Find where the given text appears and provide that cell's center as (x, y) coordinate. 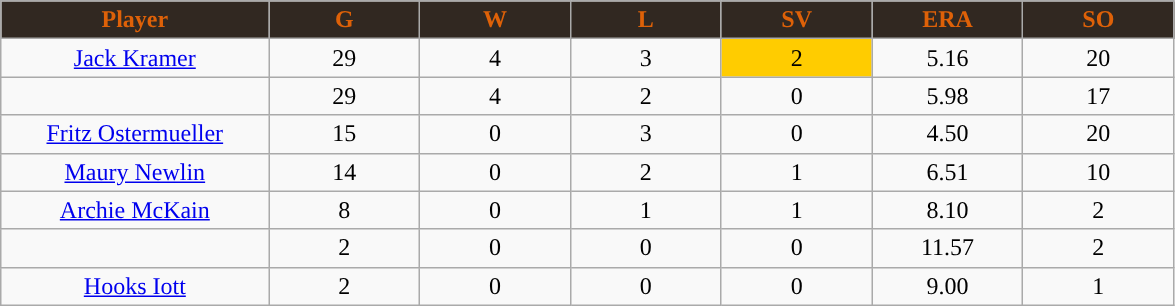
6.51 (948, 172)
ERA (948, 20)
G (344, 20)
Player (135, 20)
Hooks Iott (135, 286)
14 (344, 172)
11.57 (948, 248)
15 (344, 134)
L (646, 20)
Jack Kramer (135, 58)
Fritz Ostermueller (135, 134)
W (496, 20)
17 (1098, 96)
8 (344, 210)
SO (1098, 20)
5.16 (948, 58)
10 (1098, 172)
Maury Newlin (135, 172)
Archie McKain (135, 210)
5.98 (948, 96)
8.10 (948, 210)
SV (796, 20)
4.50 (948, 134)
9.00 (948, 286)
